Capture the cell that displays the provided text and extract its (X, Y) central coordinate. 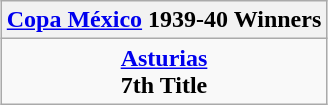
Asturias7th Title (164, 72)
Copa México 1939-40 Winners (164, 20)
